Capture the cell that displays the provided text and extract its [x, y] central coordinate. 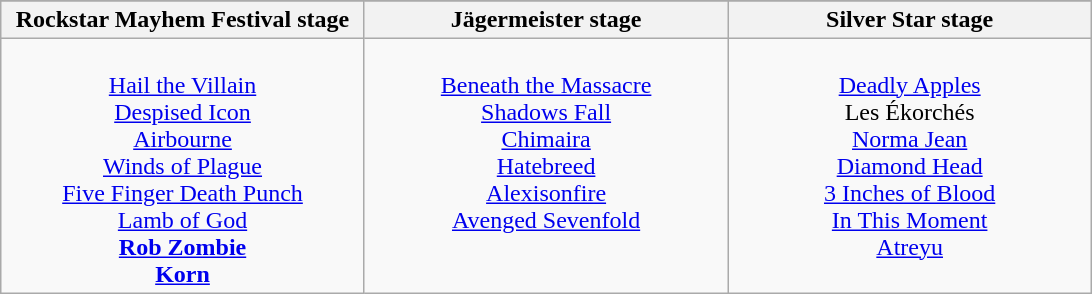
Jägermeister stage [546, 20]
Deadly Apples Les Ékorchés Norma Jean Diamond Head 3 Inches of Blood In This Moment Atreyu [910, 166]
Hail the Villain Despised Icon Airbourne Winds of Plague Five Finger Death Punch Lamb of God Rob Zombie Korn [183, 166]
Rockstar Mayhem Festival stage [183, 20]
Silver Star stage [910, 20]
Beneath the Massacre Shadows Fall Chimaira Hatebreed Alexisonfire Avenged Sevenfold [546, 166]
